From the cell containing the given text, extract its center point as (x, y) coordinate. 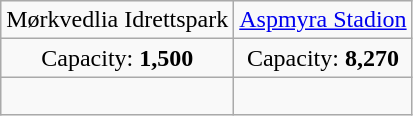
Capacity: 8,270 (323, 58)
Mørkvedlia Idrettspark (118, 20)
Aspmyra Stadion (323, 20)
Capacity: 1,500 (118, 58)
